Output the [X, Y] coordinate of the center of the cell containing the given text.  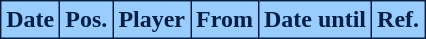
Date until [314, 20]
Date [30, 20]
Player [152, 20]
Ref. [398, 20]
From [225, 20]
Pos. [86, 20]
